Scan for the cell matching the given text and deliver its (X, Y) coordinate at center. 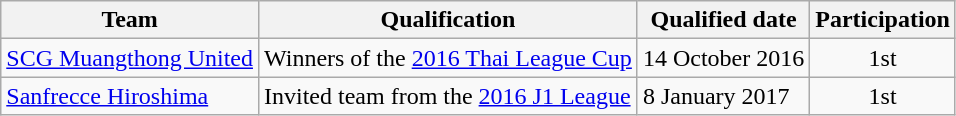
Winners of the 2016 Thai League Cup (448, 58)
Participation (883, 20)
Qualification (448, 20)
Sanfrecce Hiroshima (130, 96)
Team (130, 20)
14 October 2016 (723, 58)
Qualified date (723, 20)
SCG Muangthong United (130, 58)
8 January 2017 (723, 96)
Invited team from the 2016 J1 League (448, 96)
